Output the (x, y) coordinate of the center of the cell containing the given text.  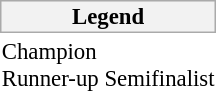
Legend (108, 16)
